Return (X, Y) of the center of cell containing provided text 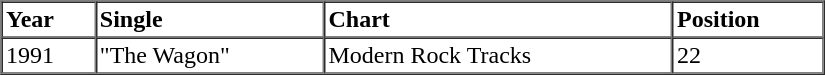
Modern Rock Tracks (498, 56)
22 (748, 56)
1991 (49, 56)
Chart (498, 20)
"The Wagon" (210, 56)
Year (49, 20)
Single (210, 20)
Position (748, 20)
